Locate the cell with the specified text and output its (X, Y) center coordinate. 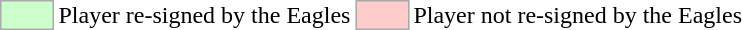
Player re-signed by the Eagles (204, 15)
